For the text-containing cell, return its midpoint in (x, y) coordinate format. 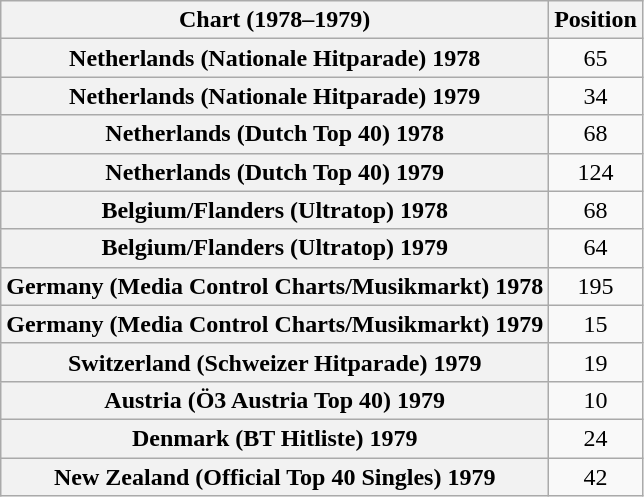
Belgium/Flanders (Ultratop) 1979 (275, 248)
42 (596, 477)
10 (596, 400)
24 (596, 438)
Netherlands (Dutch Top 40) 1978 (275, 134)
New Zealand (Official Top 40 Singles) 1979 (275, 477)
124 (596, 172)
Chart (1978–1979) (275, 20)
Switzerland (Schweizer Hitparade) 1979 (275, 362)
Germany (Media Control Charts/Musikmarkt) 1978 (275, 286)
195 (596, 286)
Denmark (BT Hitliste) 1979 (275, 438)
15 (596, 324)
Belgium/Flanders (Ultratop) 1978 (275, 210)
65 (596, 58)
19 (596, 362)
Austria (Ö3 Austria Top 40) 1979 (275, 400)
Germany (Media Control Charts/Musikmarkt) 1979 (275, 324)
Netherlands (Nationale Hitparade) 1978 (275, 58)
64 (596, 248)
34 (596, 96)
Position (596, 20)
Netherlands (Nationale Hitparade) 1979 (275, 96)
Netherlands (Dutch Top 40) 1979 (275, 172)
